Extract the [X, Y] coordinate from the center of the cell holding the provided text.  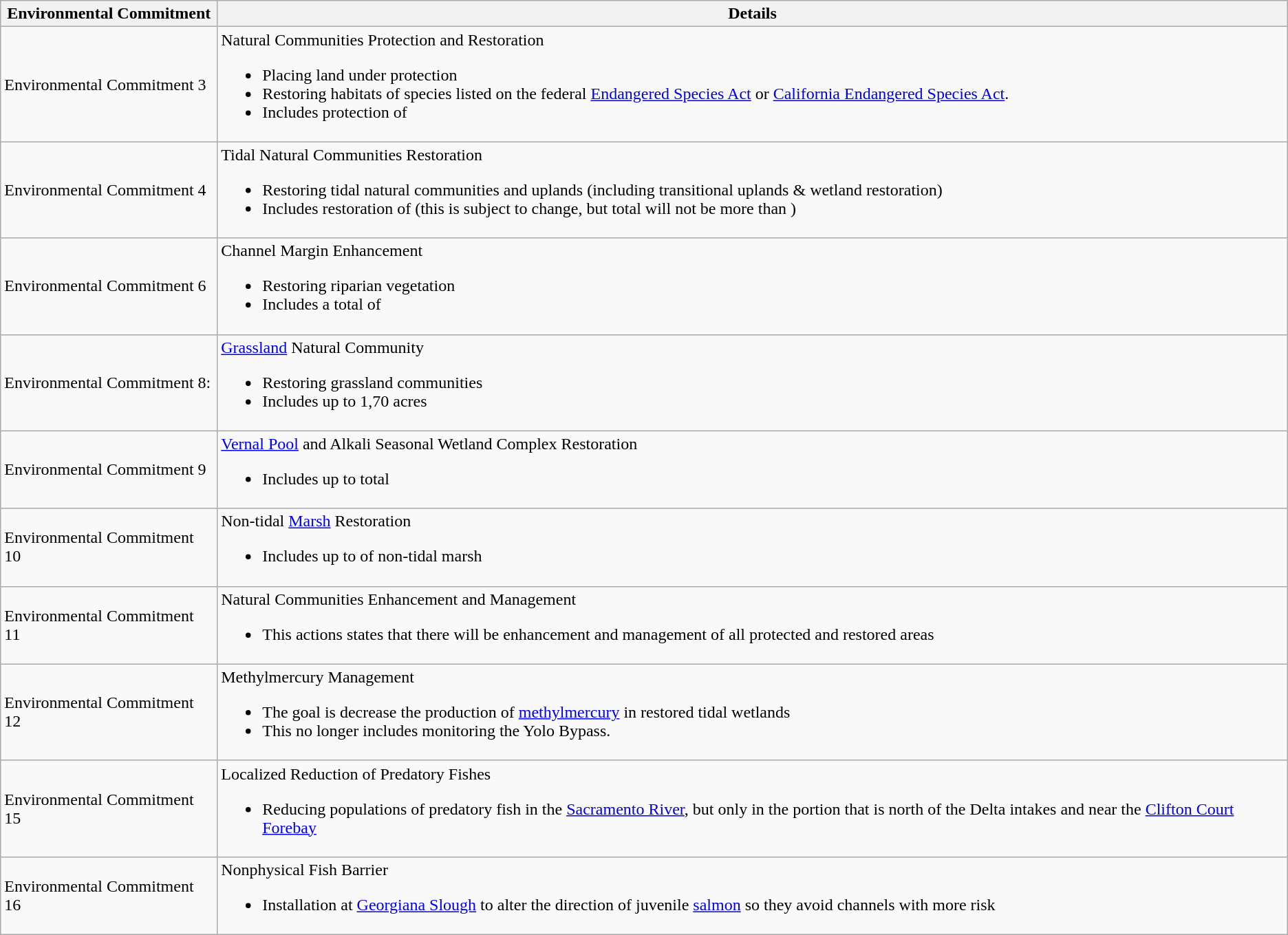
Environmental Commitment 4 [109, 190]
Environmental Commitment [109, 14]
Channel Margin EnhancementRestoring riparian vegetationIncludes a total of [753, 286]
Natural Communities Enhancement and ManagementThis actions states that there will be enhancement and management of all protected and restored areas [753, 625]
Environmental Commitment 12 [109, 712]
Environmental Commitment 9 [109, 469]
Environmental Commitment 15 [109, 808]
Environmental Commitment 8: [109, 383]
Non-tidal Marsh RestorationIncludes up to of non-tidal marsh [753, 548]
Environmental Commitment 10 [109, 548]
Details [753, 14]
Environmental Commitment 11 [109, 625]
Environmental Commitment 6 [109, 286]
Vernal Pool and Alkali Seasonal Wetland Complex RestorationIncludes up to total [753, 469]
Environmental Commitment 16 [109, 896]
Nonphysical Fish BarrierInstallation at Georgiana Slough to alter the direction of juvenile salmon so they avoid channels with more risk [753, 896]
Grassland Natural CommunityRestoring grassland communitiesIncludes up to 1,70 acres [753, 383]
Environmental Commitment 3 [109, 84]
